Extract the (x, y) coordinate from the center of the cell holding the provided text.  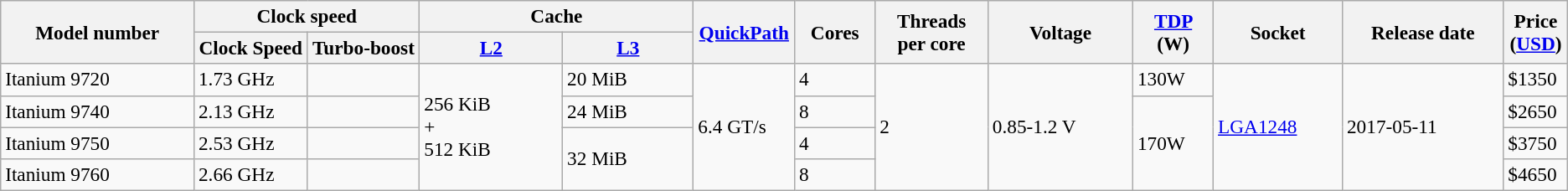
$3750 (1536, 142)
$1350 (1536, 80)
Model number (97, 32)
130W (1173, 80)
Voltage (1060, 32)
0.85-1.2 V (1060, 127)
L3 (628, 48)
2.13 GHz (251, 111)
Itanium 9720 (97, 80)
L2 (491, 48)
Itanium 9750 (97, 142)
Socket (1278, 32)
2.53 GHz (251, 142)
2 (931, 127)
Itanium 9740 (97, 111)
2.66 GHz (251, 174)
Clock speed (307, 16)
2017-05-11 (1423, 127)
Clock Speed (251, 48)
32 MiB (628, 158)
Price (USD) (1536, 32)
1.73 GHz (251, 80)
256 KiB +512 KiB (491, 127)
170W (1173, 142)
Turbo-boost (364, 48)
TDP (W) (1173, 32)
Itanium 9760 (97, 174)
Cache (556, 16)
Threadsper core (931, 32)
24 MiB (628, 111)
$4650 (1536, 174)
Release date (1423, 32)
Cores (835, 32)
6.4 GT/s (744, 127)
20 MiB (628, 80)
QuickPath (744, 32)
$2650 (1536, 111)
LGA1248 (1278, 127)
